Search for the cell housing the specified text and yield its [X, Y] center coordinate. 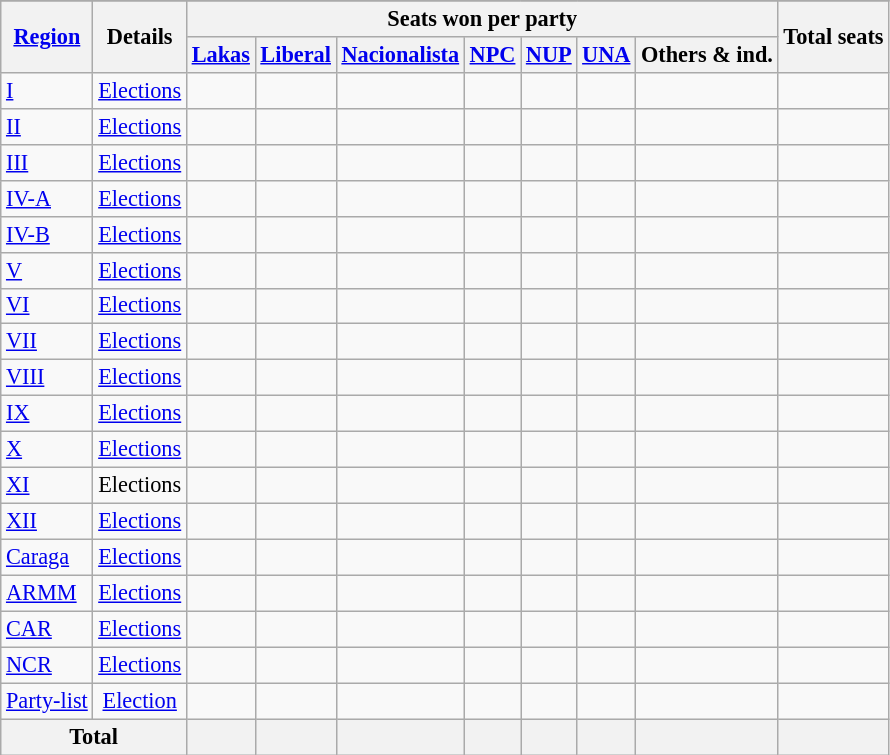
VII [47, 342]
I [47, 90]
Election [140, 701]
Nacionalista [400, 55]
NPC [492, 55]
ARMM [47, 593]
Others & ind. [707, 55]
Caraga [47, 557]
VIII [47, 378]
XI [47, 485]
IX [47, 414]
NUP [549, 55]
CAR [47, 629]
XII [47, 521]
IV-B [47, 234]
Liberal [296, 55]
IV-A [47, 198]
UNA [606, 55]
NCR [47, 665]
Total seats [834, 37]
Region [47, 37]
V [47, 270]
Party-list [47, 701]
Seats won per party [482, 19]
Details [140, 37]
VI [47, 306]
II [47, 126]
III [47, 162]
Lakas [220, 55]
X [47, 450]
Total [94, 737]
